Return [X, Y] of the center of cell containing provided text 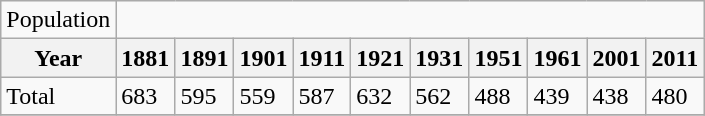
Year [58, 58]
438 [616, 96]
595 [204, 96]
587 [322, 96]
1881 [146, 58]
1921 [380, 58]
2011 [675, 58]
1951 [498, 58]
439 [558, 96]
1901 [264, 58]
1891 [204, 58]
562 [440, 96]
Population [58, 20]
Total [58, 96]
683 [146, 96]
2001 [616, 58]
1911 [322, 58]
559 [264, 96]
1931 [440, 58]
1961 [558, 58]
480 [675, 96]
488 [498, 96]
632 [380, 96]
